Scan for the cell matching the given text and deliver its (X, Y) coordinate at center. 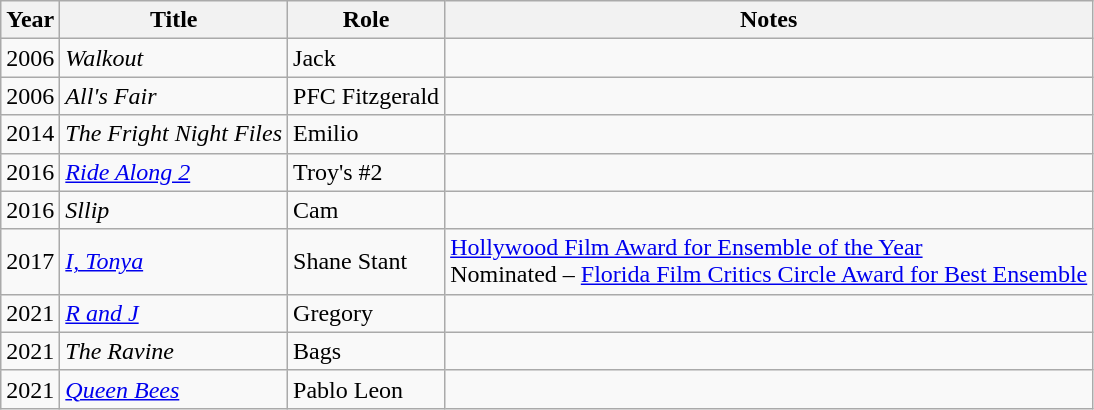
Cam (366, 210)
The Fright Night Files (174, 134)
Year (30, 20)
Emilio (366, 134)
Jack (366, 58)
Walkout (174, 58)
Hollywood Film Award for Ensemble of the YearNominated – Florida Film Critics Circle Award for Best Ensemble (769, 262)
Pablo Leon (366, 389)
Ride Along 2 (174, 172)
Notes (769, 20)
The Ravine (174, 351)
Bags (366, 351)
Role (366, 20)
PFC Fitzgerald (366, 96)
All's Fair (174, 96)
Queen Bees (174, 389)
R and J (174, 313)
2014 (30, 134)
I, Tonya (174, 262)
Sllip (174, 210)
Title (174, 20)
Troy's #2 (366, 172)
Gregory (366, 313)
Shane Stant (366, 262)
2017 (30, 262)
